Return the [x, y] coordinate for the center point of the cell that contains the specified text.  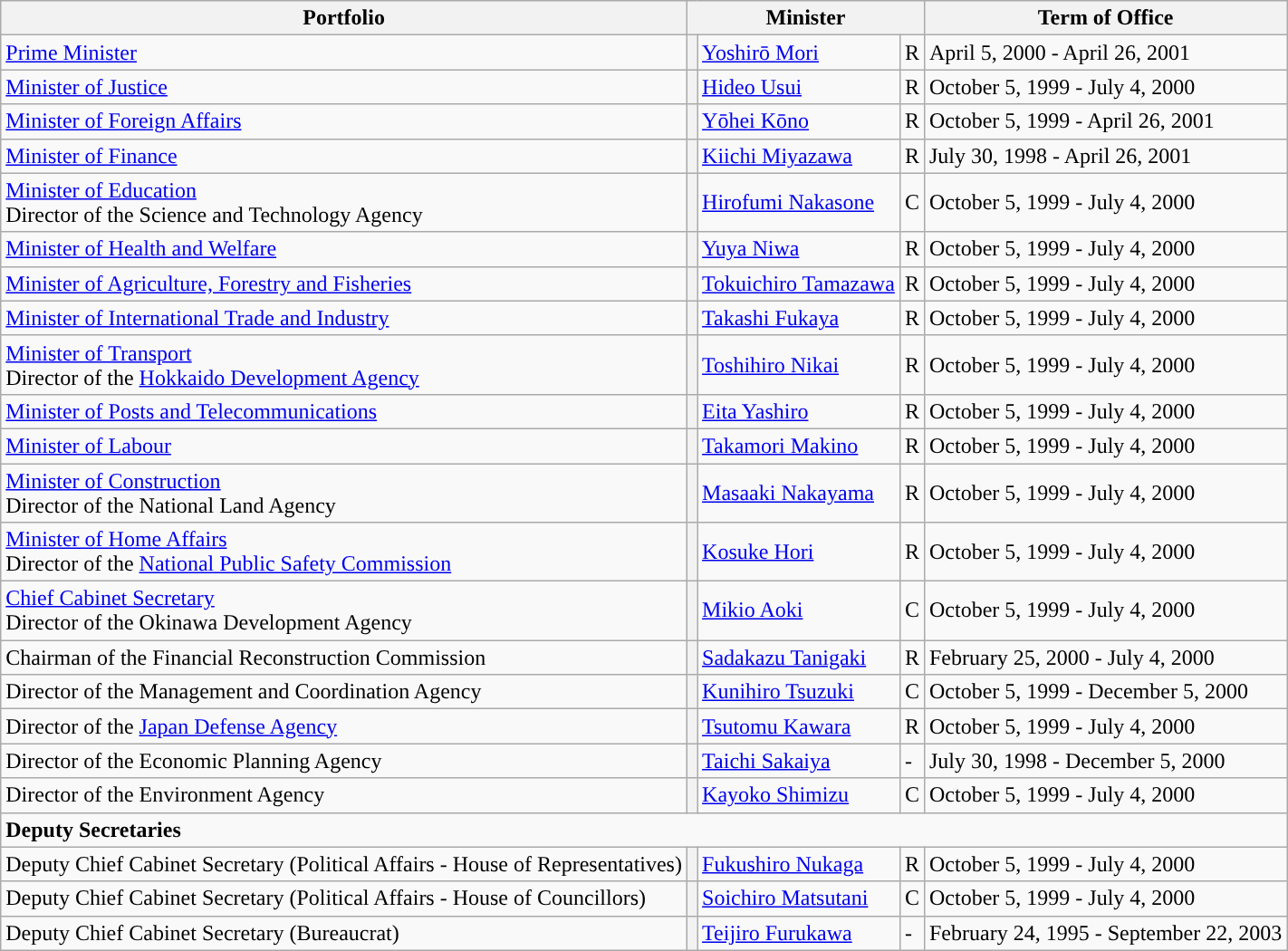
Minister of Finance [344, 156]
Minister of Construction Director of the National Land Agency [344, 493]
Minister [805, 18]
Takamori Makino [799, 446]
October 5, 1999 - December 5, 2000 [1105, 692]
Hideo Usui [799, 87]
Sadakazu Tanigaki [799, 658]
Teijiro Furukawa [799, 933]
July 30, 1998 - April 26, 2001 [1105, 156]
Minister of Foreign Affairs [344, 121]
Tokuichiro Tamazawa [799, 283]
July 30, 1998 - December 5, 2000 [1105, 761]
Director of the Management and Coordination Agency [344, 692]
Director of the Environment Agency [344, 795]
October 5, 1999 - April 26, 2001 [1105, 121]
Minister of Agriculture, Forestry and Fisheries [344, 283]
April 5, 2000 - April 26, 2001 [1105, 53]
Takashi Fukaya [799, 318]
Fukushiro Nukaga [799, 864]
Deputy Secretaries [644, 830]
Soichiro Matsutani [799, 898]
Director of the Economic Planning Agency [344, 761]
Masaaki Nakayama [799, 493]
Deputy Chief Cabinet Secretary (Bureaucrat) [344, 933]
Kosuke Hori [799, 552]
Tsutomu Kawara [799, 726]
Yoshirō Mori [799, 53]
Director of the Japan Defense Agency [344, 726]
Deputy Chief Cabinet Secretary (Political Affairs - House of Representatives) [344, 864]
Minister of Education Director of the Science and Technology Agency [344, 203]
Eita Yashiro [799, 411]
Kunihiro Tsuzuki [799, 692]
Yuya Niwa [799, 249]
Deputy Chief Cabinet Secretary (Political Affairs - House of Councillors) [344, 898]
Portfolio [344, 18]
Chief Cabinet Secretary Director of the Okinawa Development Agency [344, 610]
Minister of Posts and Telecommunications [344, 411]
Taichi Sakaiya [799, 761]
Kayoko Shimizu [799, 795]
Chairman of the Financial Reconstruction Commission [344, 658]
Minister of Justice [344, 87]
Minister of International Trade and Industry [344, 318]
Yōhei Kōno [799, 121]
Prime Minister [344, 53]
Mikio Aoki [799, 610]
Term of Office [1105, 18]
Toshihiro Nikai [799, 364]
Minister of Transport Director of the Hokkaido Development Agency [344, 364]
February 24, 1995 - September 22, 2003 [1105, 933]
Hirofumi Nakasone [799, 203]
Minister of Labour [344, 446]
Kiichi Miyazawa [799, 156]
February 25, 2000 - July 4, 2000 [1105, 658]
Minister of Health and Welfare [344, 249]
Minister of Home Affairs Director of the National Public Safety Commission [344, 552]
